Pinpoint the cell where the given text exists, returning its (x, y) midpoint coordinate. 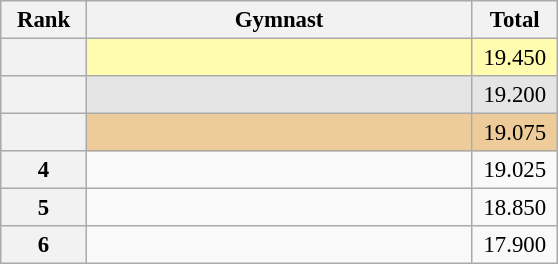
Rank (44, 20)
Gymnast (279, 20)
19.450 (515, 58)
6 (44, 245)
4 (44, 170)
Total (515, 20)
19.025 (515, 170)
5 (44, 208)
19.075 (515, 133)
18.850 (515, 208)
17.900 (515, 245)
19.200 (515, 95)
